Provide the [X, Y] coordinate of the cell's center where the given text is located.  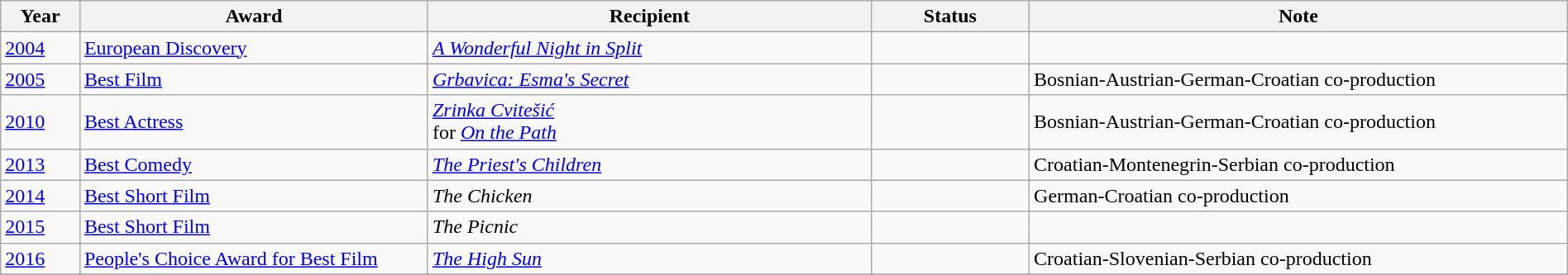
2015 [41, 227]
2013 [41, 164]
2005 [41, 79]
Croatian-Slovenian-Serbian co-production [1298, 258]
The High Sun [649, 258]
2014 [41, 196]
Zrinka Cvitešić for On the Path [649, 122]
Best Film [253, 79]
Status [949, 17]
The Picnic [649, 227]
A Wonderful Night in Split [649, 48]
European Discovery [253, 48]
Best Actress [253, 122]
2010 [41, 122]
Award [253, 17]
Recipient [649, 17]
Best Comedy [253, 164]
Croatian-Montenegrin-Serbian co-production [1298, 164]
2016 [41, 258]
People's Choice Award for Best Film [253, 258]
2004 [41, 48]
Year [41, 17]
Note [1298, 17]
German-Croatian co-production [1298, 196]
The Priest's Children [649, 164]
The Chicken [649, 196]
Grbavica: Esma's Secret [649, 79]
